Determine the (X, Y) coordinate at the center of the cell enclosing the given text.  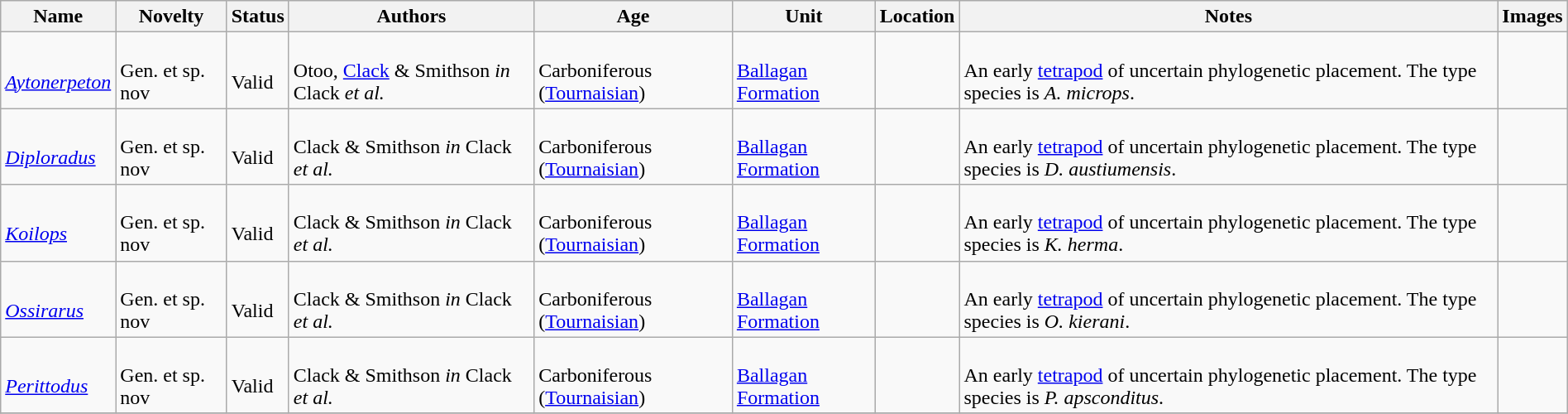
Age (633, 17)
Otoo, Clack & Smithson in Clack et al. (411, 70)
Perittodus (58, 375)
An early tetrapod of uncertain phylogenetic placement. The type species is P. apsconditus. (1229, 375)
Notes (1229, 17)
An early tetrapod of uncertain phylogenetic placement. The type species is O. kierani. (1229, 299)
Ossirarus (58, 299)
Name (58, 17)
An early tetrapod of uncertain phylogenetic placement. The type species is K. herma. (1229, 223)
Aytonerpeton (58, 70)
An early tetrapod of uncertain phylogenetic placement. The type species is A. microps. (1229, 70)
Location (917, 17)
Novelty (171, 17)
Koilops (58, 223)
Diploradus (58, 147)
Status (258, 17)
An early tetrapod of uncertain phylogenetic placement. The type species is D. austiumensis. (1229, 147)
Authors (411, 17)
Images (1532, 17)
Unit (804, 17)
